Search for the cell housing the specified text and yield its [x, y] center coordinate. 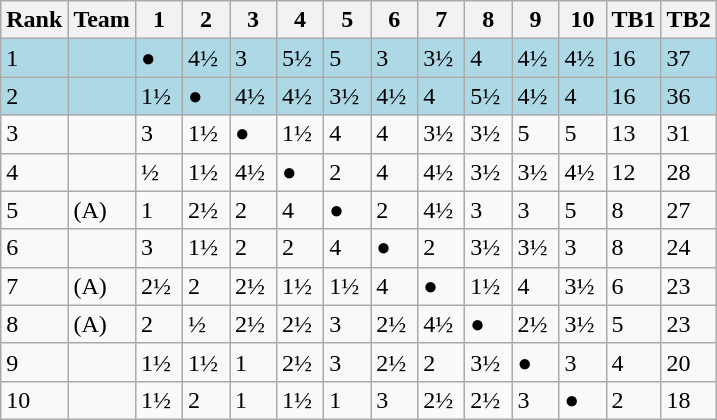
Team [102, 20]
37 [688, 58]
12 [634, 172]
13 [634, 134]
27 [688, 210]
TB2 [688, 20]
28 [688, 172]
20 [688, 362]
36 [688, 96]
Rank [34, 20]
24 [688, 248]
TB1 [634, 20]
31 [688, 134]
18 [688, 400]
